Output the [X, Y] coordinate of the center of the cell containing the given text.  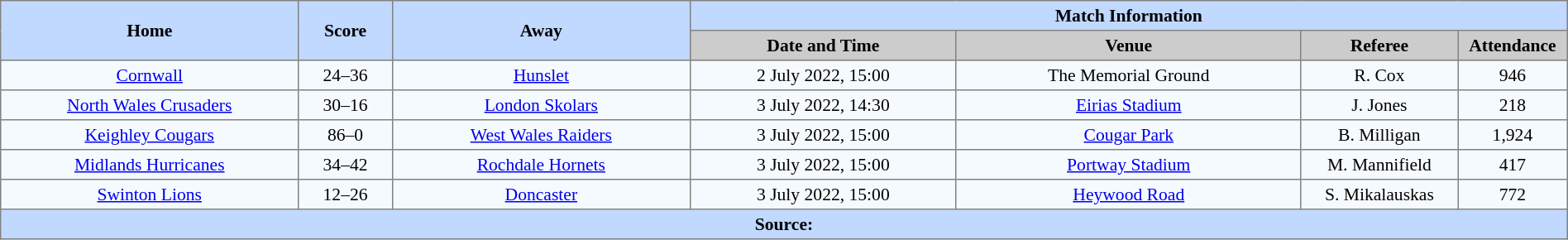
London Skolars [541, 105]
Attendance [1513, 46]
Referee [1379, 46]
218 [1513, 105]
Score [346, 31]
30–16 [346, 105]
417 [1513, 165]
R. Cox [1379, 75]
772 [1513, 194]
34–42 [346, 165]
S. Mikalauskas [1379, 194]
Home [150, 31]
North Wales Crusaders [150, 105]
Match Information [1128, 16]
Away [541, 31]
Cougar Park [1128, 135]
86–0 [346, 135]
Rochdale Hornets [541, 165]
Venue [1128, 46]
Keighley Cougars [150, 135]
Doncaster [541, 194]
24–36 [346, 75]
M. Mannifield [1379, 165]
Source: [784, 224]
Date and Time [823, 46]
1,924 [1513, 135]
Cornwall [150, 75]
12–26 [346, 194]
J. Jones [1379, 105]
Eirias Stadium [1128, 105]
2 July 2022, 15:00 [823, 75]
Heywood Road [1128, 194]
West Wales Raiders [541, 135]
Portway Stadium [1128, 165]
946 [1513, 75]
Swinton Lions [150, 194]
B. Milligan [1379, 135]
The Memorial Ground [1128, 75]
Midlands Hurricanes [150, 165]
3 July 2022, 14:30 [823, 105]
Hunslet [541, 75]
